Pinpoint the cell where the given text exists, returning its [x, y] midpoint coordinate. 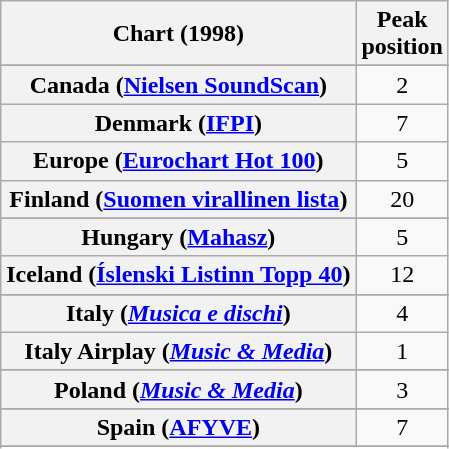
Europe (Eurochart Hot 100) [178, 161]
4 [402, 313]
2 [402, 85]
Spain (AFYVE) [178, 427]
12 [402, 275]
3 [402, 389]
Poland (Music & Media) [178, 389]
1 [402, 351]
Denmark (IFPI) [178, 123]
Peakposition [402, 34]
Finland (Suomen virallinen lista) [178, 199]
Canada (Nielsen SoundScan) [178, 85]
Iceland (Íslenski Listinn Topp 40) [178, 275]
Italy Airplay (Music & Media) [178, 351]
20 [402, 199]
Chart (1998) [178, 34]
Hungary (Mahasz) [178, 237]
Italy (Musica e dischi) [178, 313]
